Capture the cell that displays the provided text and extract its [X, Y] central coordinate. 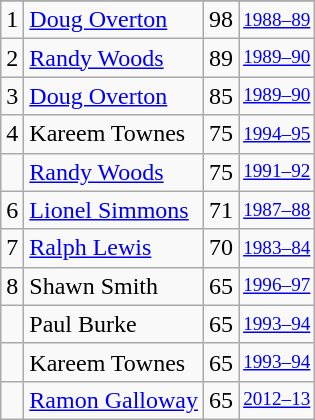
1987–88 [277, 210]
Lionel Simmons [114, 210]
71 [222, 210]
1988–89 [277, 20]
2 [12, 58]
Ralph Lewis [114, 248]
Ramon Galloway [114, 400]
2012–13 [277, 400]
98 [222, 20]
1 [12, 20]
85 [222, 96]
Shawn Smith [114, 286]
1991–92 [277, 172]
70 [222, 248]
1983–84 [277, 248]
89 [222, 58]
1996–97 [277, 286]
4 [12, 134]
1994–95 [277, 134]
8 [12, 286]
7 [12, 248]
6 [12, 210]
3 [12, 96]
Paul Burke [114, 324]
